Detect which cell encompasses the target text, then output its (X, Y) center coordinate. 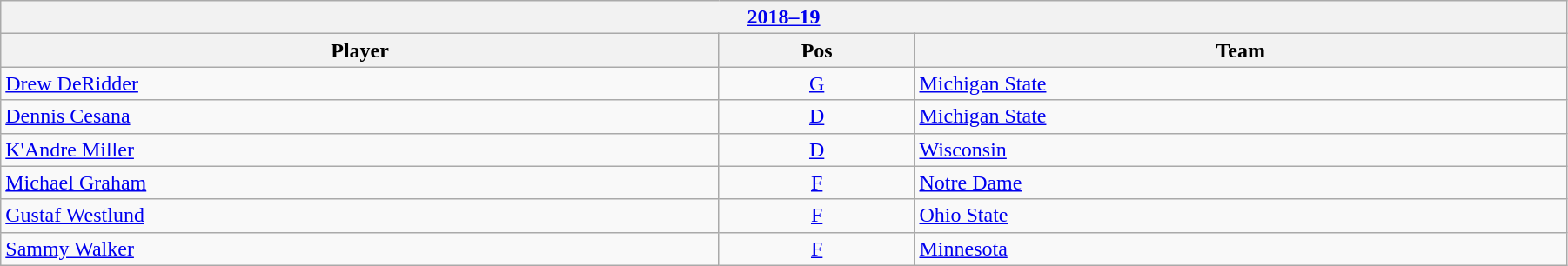
G (816, 83)
Notre Dame (1241, 183)
Dennis Cesana (360, 116)
Pos (816, 50)
2018–19 (784, 17)
Player (360, 50)
Drew DeRidder (360, 83)
Gustaf Westlund (360, 216)
Michael Graham (360, 183)
Minnesota (1241, 249)
Wisconsin (1241, 150)
Sammy Walker (360, 249)
K'Andre Miller (360, 150)
Ohio State (1241, 216)
Team (1241, 50)
